Determine the (X, Y) coordinate at the center of the cell enclosing the given text.  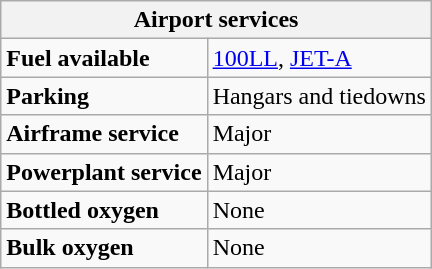
Bottled oxygen (104, 210)
100LL, JET-A (319, 58)
Airframe service (104, 134)
Bulk oxygen (104, 248)
Airport services (216, 20)
Powerplant service (104, 172)
Fuel available (104, 58)
Parking (104, 96)
Hangars and tiedowns (319, 96)
